Pinpoint the cell where the given text exists, returning its [X, Y] midpoint coordinate. 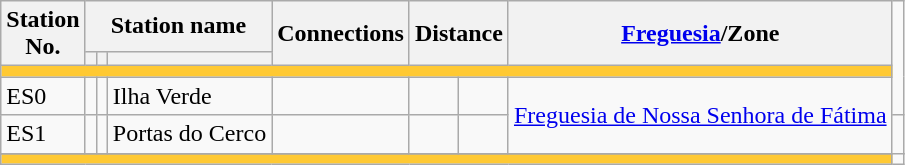
StationNo. [43, 34]
ES0 [43, 96]
Freguesia de Nossa Senhora de Fátima [700, 115]
Ilha Verde [189, 96]
Distance [458, 34]
Freguesia/Zone [700, 34]
Connections [341, 34]
ES1 [43, 134]
Station name [178, 26]
Portas do Cerco [189, 134]
